Identify which cell holds the provided text, then report its (X, Y) central coordinate. 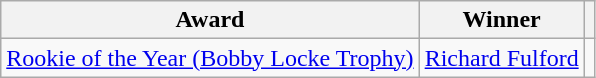
Rookie of the Year (Bobby Locke Trophy) (210, 58)
Richard Fulford (502, 58)
Award (210, 20)
Winner (502, 20)
